Extract the (X, Y) coordinate from the center of the cell holding the provided text.  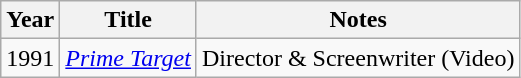
Title (128, 20)
Director & Screenwriter (Video) (358, 58)
Year (30, 20)
Notes (358, 20)
1991 (30, 58)
Prime Target (128, 58)
